Identify which cell holds the provided text, then report its (x, y) central coordinate. 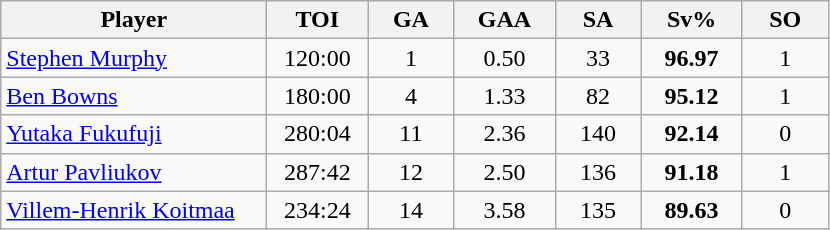
GAA (504, 20)
12 (411, 172)
2.50 (504, 172)
Villem-Henrik Koitmaa (134, 210)
135 (598, 210)
SO (785, 20)
140 (598, 134)
89.63 (692, 210)
82 (598, 96)
136 (598, 172)
96.97 (692, 58)
2.36 (504, 134)
Sv% (692, 20)
280:04 (318, 134)
0.50 (504, 58)
SA (598, 20)
92.14 (692, 134)
Ben Bowns (134, 96)
120:00 (318, 58)
91.18 (692, 172)
234:24 (318, 210)
Stephen Murphy (134, 58)
3.58 (504, 210)
TOI (318, 20)
14 (411, 210)
33 (598, 58)
Player (134, 20)
GA (411, 20)
95.12 (692, 96)
1.33 (504, 96)
4 (411, 96)
Artur Pavliukov (134, 172)
11 (411, 134)
Yutaka Fukufuji (134, 134)
287:42 (318, 172)
180:00 (318, 96)
